Determine the [x, y] coordinate at the center of the cell enclosing the given text.  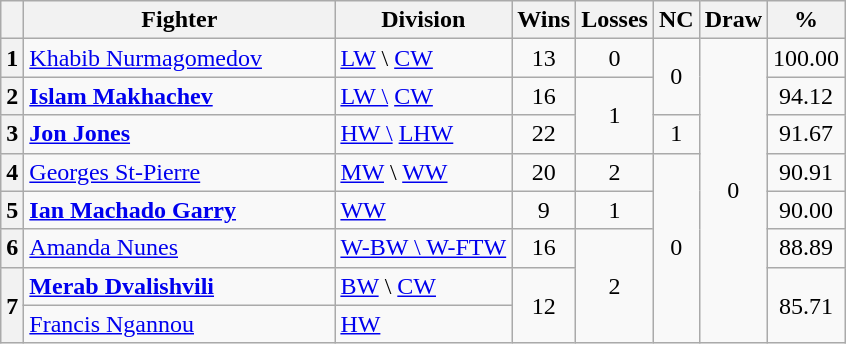
90.91 [806, 172]
3 [12, 134]
Division [424, 20]
HW [424, 324]
NC [676, 20]
9 [544, 210]
MW \ WW [424, 172]
Wins [544, 20]
Ian Machado Garry [180, 210]
88.89 [806, 248]
12 [544, 305]
BW \ CW [424, 286]
22 [544, 134]
6 [12, 248]
5 [12, 210]
Fighter [180, 20]
Merab Dvalishvili [180, 286]
94.12 [806, 96]
Khabib Nurmagomedov [180, 58]
Georges St-Pierre [180, 172]
7 [12, 305]
91.67 [806, 134]
WW [424, 210]
Amanda Nunes [180, 248]
Losses [615, 20]
85.71 [806, 305]
4 [12, 172]
HW \ LHW [424, 134]
W-BW \ W-FTW [424, 248]
20 [544, 172]
13 [544, 58]
Jon Jones [180, 134]
100.00 [806, 58]
90.00 [806, 210]
% [806, 20]
Francis Ngannou [180, 324]
Islam Makhachev [180, 96]
Draw [733, 20]
